Determine the (X, Y) coordinate at the center of the cell enclosing the given text.  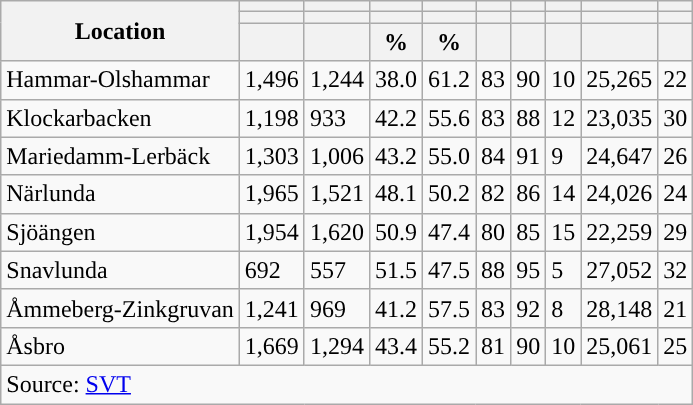
43.2 (396, 156)
61.2 (450, 80)
5 (564, 270)
85 (528, 232)
14 (564, 194)
1,496 (272, 80)
25 (676, 346)
1,198 (272, 118)
15 (564, 232)
43.4 (396, 346)
1,006 (336, 156)
Klockarbacken (120, 118)
1,294 (336, 346)
32 (676, 270)
9 (564, 156)
25,061 (620, 346)
Åsbro (120, 346)
55.0 (450, 156)
Mariedamm-Lerbäck (120, 156)
48.1 (396, 194)
1,669 (272, 346)
42.2 (396, 118)
28,148 (620, 308)
80 (494, 232)
25,265 (620, 80)
92 (528, 308)
41.2 (396, 308)
22,259 (620, 232)
Source: SVT (347, 384)
Snavlunda (120, 270)
1,954 (272, 232)
692 (272, 270)
22 (676, 80)
1,303 (272, 156)
Sjöängen (120, 232)
51.5 (396, 270)
Location (120, 31)
81 (494, 346)
Åmmeberg-Zinkgruvan (120, 308)
Hammar-Olshammar (120, 80)
1,244 (336, 80)
55.6 (450, 118)
30 (676, 118)
27,052 (620, 270)
21 (676, 308)
50.9 (396, 232)
86 (528, 194)
12 (564, 118)
26 (676, 156)
24,026 (620, 194)
50.2 (450, 194)
933 (336, 118)
57.5 (450, 308)
1,965 (272, 194)
24,647 (620, 156)
47.4 (450, 232)
557 (336, 270)
23,035 (620, 118)
24 (676, 194)
95 (528, 270)
Närlunda (120, 194)
1,521 (336, 194)
1,620 (336, 232)
82 (494, 194)
8 (564, 308)
1,241 (272, 308)
84 (494, 156)
47.5 (450, 270)
38.0 (396, 80)
29 (676, 232)
55.2 (450, 346)
91 (528, 156)
969 (336, 308)
